Search for the cell housing the specified text and yield its (X, Y) center coordinate. 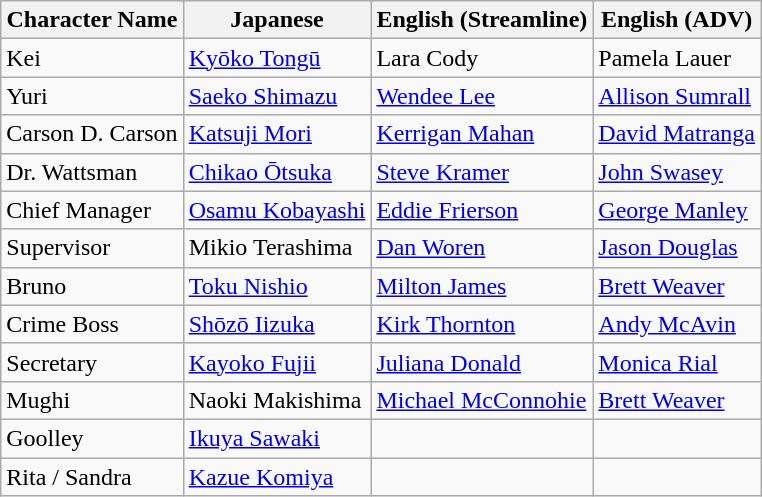
Mikio Terashima (277, 248)
English (ADV) (677, 20)
Michael McConnohie (482, 400)
Bruno (92, 286)
Kirk Thornton (482, 324)
Juliana Donald (482, 362)
Dan Woren (482, 248)
Yuri (92, 96)
David Matranga (677, 134)
Katsuji Mori (277, 134)
English (Streamline) (482, 20)
Shōzō Iizuka (277, 324)
Goolley (92, 438)
Andy McAvin (677, 324)
Rita / Sandra (92, 477)
Kyōko Tongū (277, 58)
Wendee Lee (482, 96)
Allison Sumrall (677, 96)
Eddie Frierson (482, 210)
Saeko Shimazu (277, 96)
Milton James (482, 286)
Character Name (92, 20)
Monica Rial (677, 362)
Naoki Makishima (277, 400)
John Swasey (677, 172)
Kazue Komiya (277, 477)
Jason Douglas (677, 248)
Toku Nishio (277, 286)
Kerrigan Mahan (482, 134)
Carson D. Carson (92, 134)
Dr. Wattsman (92, 172)
Kei (92, 58)
Secretary (92, 362)
Osamu Kobayashi (277, 210)
Steve Kramer (482, 172)
Japanese (277, 20)
Ikuya Sawaki (277, 438)
Supervisor (92, 248)
George Manley (677, 210)
Crime Boss (92, 324)
Mughi (92, 400)
Kayoko Fujii (277, 362)
Pamela Lauer (677, 58)
Chief Manager (92, 210)
Chikao Ōtsuka (277, 172)
Lara Cody (482, 58)
